From the cell containing the given text, extract its center point as [X, Y] coordinate. 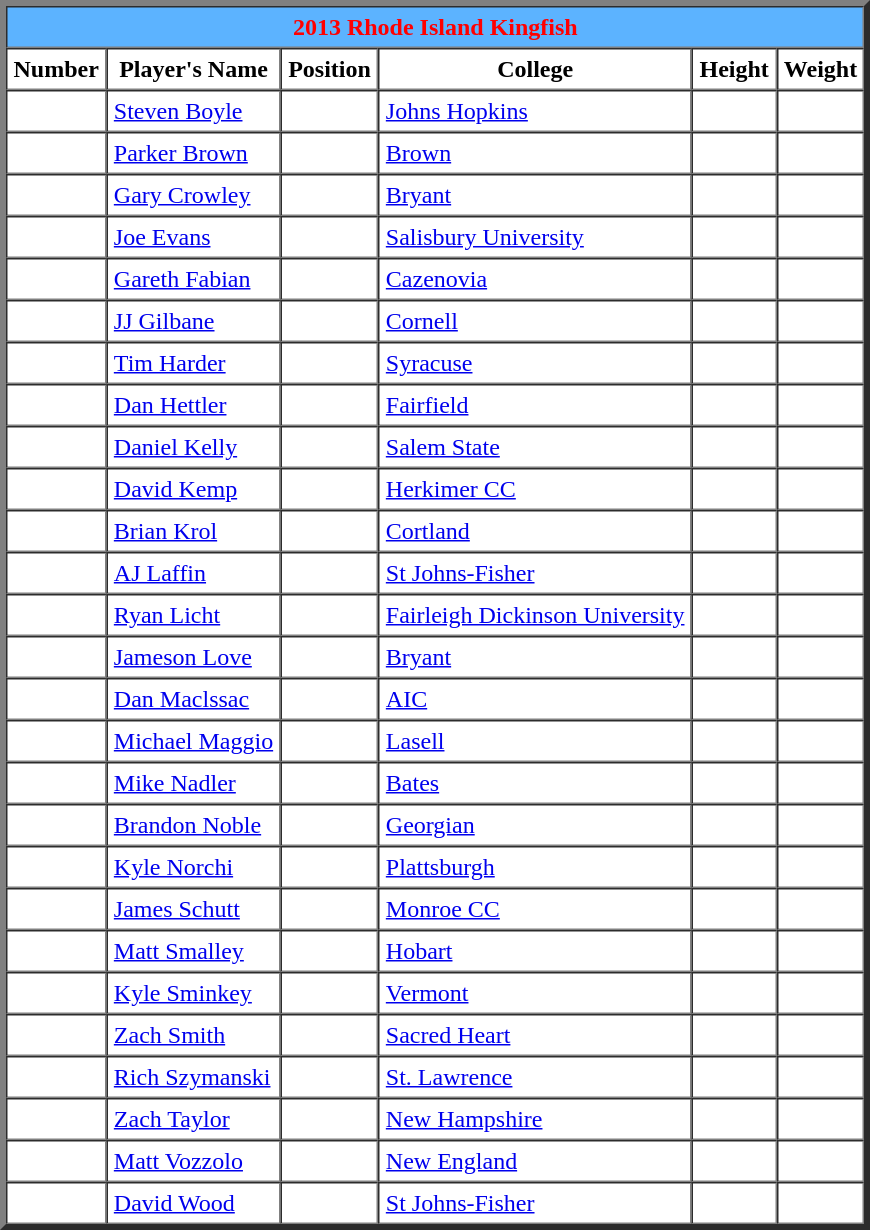
Cazenovia [535, 279]
James Schutt [193, 909]
Brian Krol [193, 531]
2013 Rhode Island Kingfish [436, 27]
Position [330, 69]
Bates [535, 783]
Fairleigh Dickinson University [535, 615]
Zach Smith [193, 1035]
Zach Taylor [193, 1119]
Matt Vozzolo [193, 1161]
St. Lawrence [535, 1077]
Salisbury University [535, 237]
JJ Gilbane [193, 321]
Fairfield [535, 405]
Brown [535, 153]
AJ Laffin [193, 573]
Rich Szymanski [193, 1077]
Gareth Fabian [193, 279]
Height [734, 69]
Tim Harder [193, 363]
Cortland [535, 531]
Syracuse [535, 363]
Weight [820, 69]
New England [535, 1161]
Ryan Licht [193, 615]
Michael Maggio [193, 741]
Plattsburgh [535, 867]
Johns Hopkins [535, 111]
David Wood [193, 1203]
Steven Boyle [193, 111]
David Kemp [193, 489]
Cornell [535, 321]
Daniel Kelly [193, 447]
Brandon Noble [193, 825]
Salem State [535, 447]
Parker Brown [193, 153]
New Hampshire [535, 1119]
Mike Nadler [193, 783]
Vermont [535, 993]
Dan Maclssac [193, 699]
College [535, 69]
Jameson Love [193, 657]
Lasell [535, 741]
Hobart [535, 951]
Sacred Heart [535, 1035]
Herkimer CC [535, 489]
Kyle Norchi [193, 867]
Player's Name [193, 69]
Gary Crowley [193, 195]
Georgian [535, 825]
Monroe CC [535, 909]
Kyle Sminkey [193, 993]
Dan Hettler [193, 405]
Matt Smalley [193, 951]
Joe Evans [193, 237]
Number [56, 69]
AIC [535, 699]
